Return (x, y) of the center of cell containing provided text 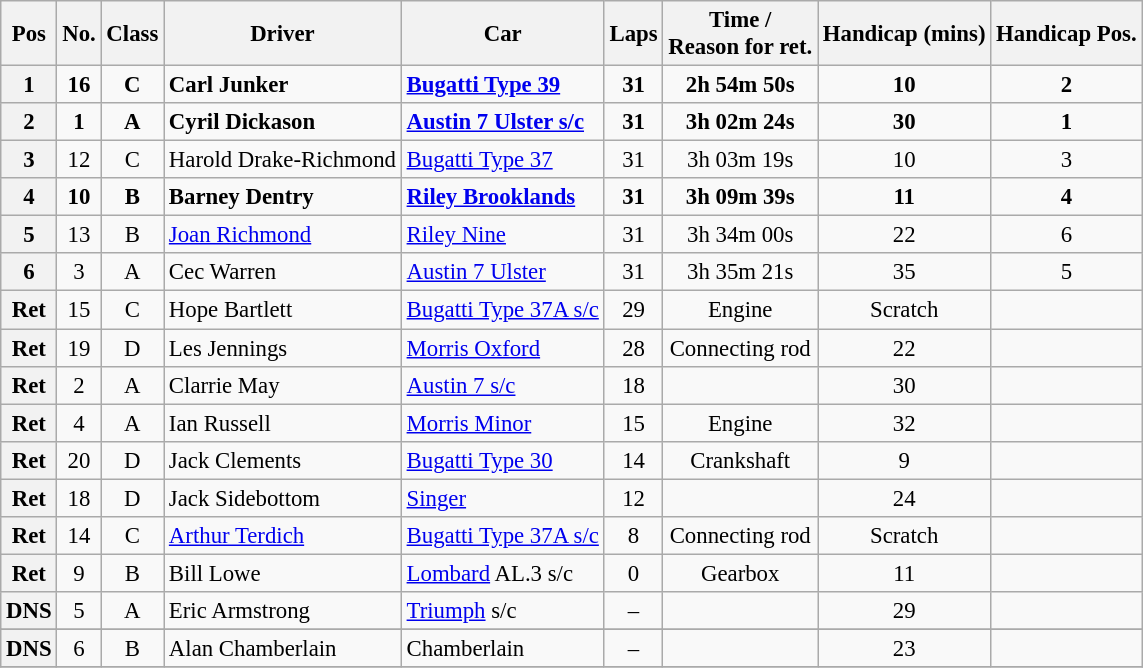
Bill Lowe (283, 573)
Clarrie May (283, 385)
Driver (283, 34)
3h 03m 19s (740, 160)
Laps (634, 34)
No. (79, 34)
Joan Richmond (283, 235)
Cyril Dickason (283, 122)
Jack Sidebottom (283, 498)
8 (634, 536)
13 (79, 235)
Class (132, 34)
Riley Nine (502, 235)
Les Jennings (283, 348)
Handicap Pos. (1066, 34)
Singer (502, 498)
Cec Warren (283, 273)
23 (904, 648)
Chamberlain (502, 648)
Handicap (mins) (904, 34)
Harold Drake-Richmond (283, 160)
3h 02m 24s (740, 122)
Ian Russell (283, 423)
Crankshaft (740, 460)
28 (634, 348)
Alan Chamberlain (283, 648)
Triumph s/c (502, 611)
35 (904, 273)
Riley Brooklands (502, 197)
24 (904, 498)
Carl Junker (283, 85)
Lombard AL.3 s/c (502, 573)
Austin 7 Ulster (502, 273)
19 (79, 348)
Arthur Terdich (283, 536)
Bugatti Type 37 (502, 160)
3h 09m 39s (740, 197)
Bugatti Type 30 (502, 460)
Car (502, 34)
32 (904, 423)
Morris Oxford (502, 348)
Eric Armstrong (283, 611)
20 (79, 460)
Austin 7 Ulster s/c (502, 122)
Jack Clements (283, 460)
Austin 7 s/c (502, 385)
Gearbox (740, 573)
3h 35m 21s (740, 273)
Barney Dentry (283, 197)
2h 54m 50s (740, 85)
Hope Bartlett (283, 310)
3h 34m 00s (740, 235)
Bugatti Type 39 (502, 85)
0 (634, 573)
Time / Reason for ret. (740, 34)
Pos (29, 34)
Morris Minor (502, 423)
16 (79, 85)
